Locate the cell with the specified text and output its (x, y) center coordinate. 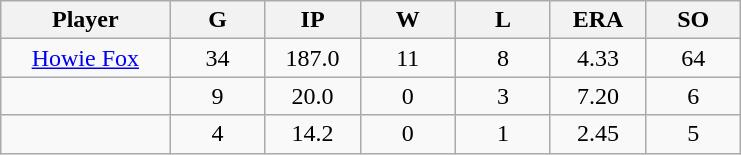
7.20 (598, 96)
20.0 (312, 96)
Howie Fox (86, 58)
W (408, 20)
6 (694, 96)
11 (408, 58)
8 (502, 58)
L (502, 20)
9 (218, 96)
IP (312, 20)
34 (218, 58)
2.45 (598, 134)
4.33 (598, 58)
64 (694, 58)
5 (694, 134)
ERA (598, 20)
14.2 (312, 134)
Player (86, 20)
SO (694, 20)
4 (218, 134)
1 (502, 134)
187.0 (312, 58)
3 (502, 96)
G (218, 20)
